For the text-containing cell, return its midpoint in [x, y] coordinate format. 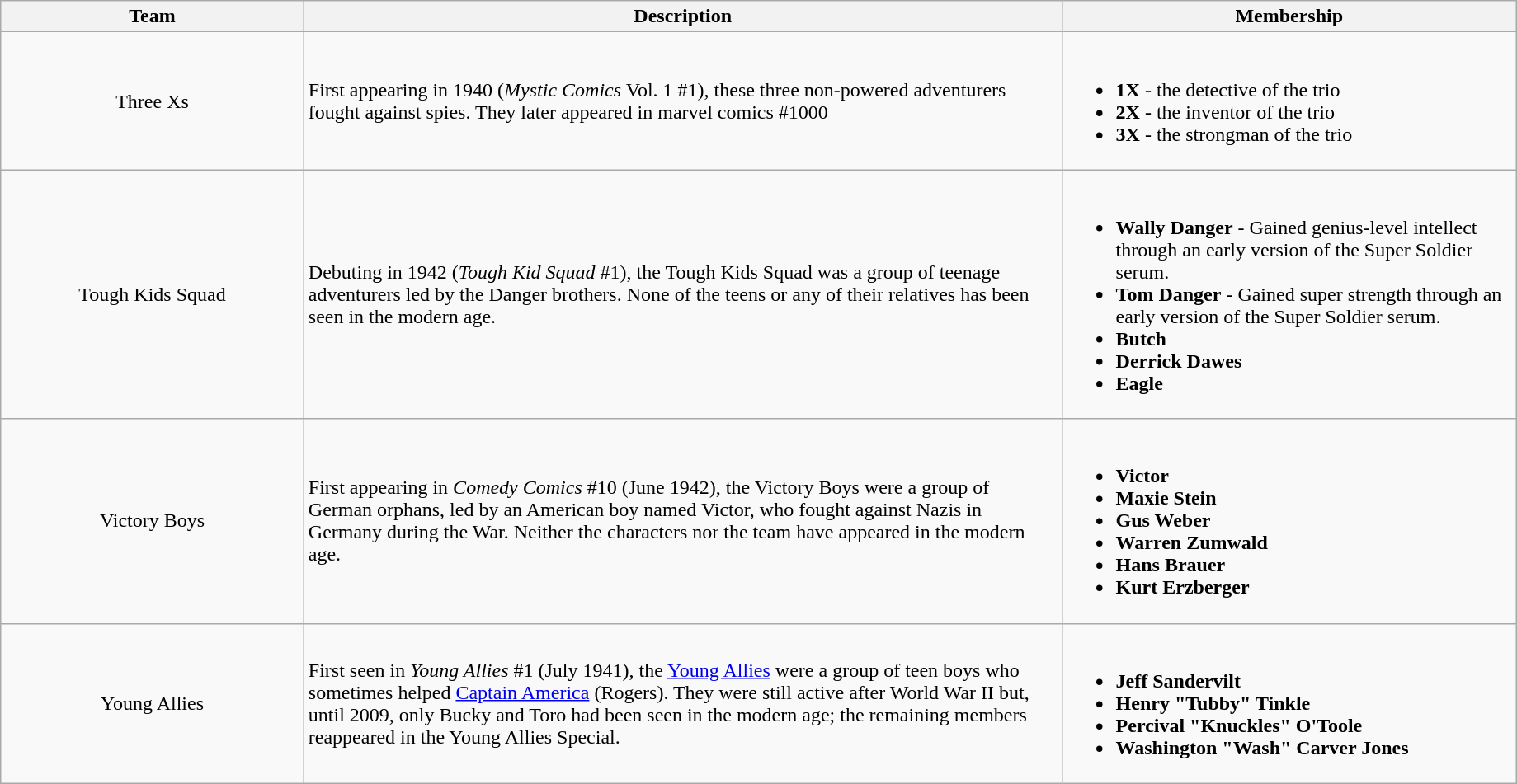
Tough Kids Squad [153, 294]
1X - the detective of the trio2X - the inventor of the trio3X - the strongman of the trio [1289, 101]
Description [683, 16]
Jeff SanderviltHenry "Tubby" TinklePercival "Knuckles" O'TooleWashington "Wash" Carver Jones [1289, 703]
Young Allies [153, 703]
Three Xs [153, 101]
Victor Maxie SteinGus WeberWarren ZumwaldHans BrauerKurt Erzberger [1289, 521]
Victory Boys [153, 521]
Team [153, 16]
Membership [1289, 16]
